Determine the [X, Y] coordinate at the center of the cell enclosing the given text.  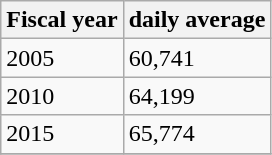
65,774 [197, 134]
60,741 [197, 58]
2005 [62, 58]
64,199 [197, 96]
Fiscal year [62, 20]
2015 [62, 134]
daily average [197, 20]
2010 [62, 96]
